Locate the cell with the specified text and output its [x, y] center coordinate. 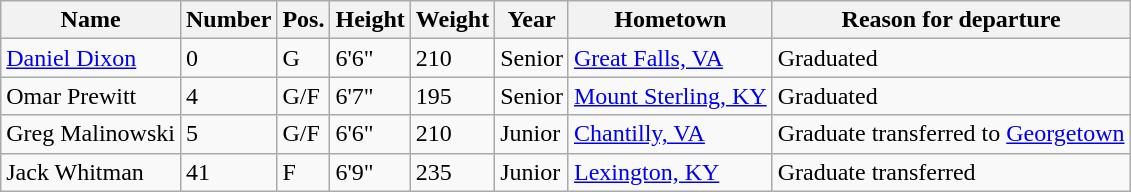
0 [228, 58]
Name [91, 20]
Jack Whitman [91, 172]
G [304, 58]
Number [228, 20]
Reason for departure [951, 20]
Graduate transferred to Georgetown [951, 134]
Lexington, KY [670, 172]
4 [228, 96]
235 [452, 172]
Weight [452, 20]
Graduate transferred [951, 172]
Greg Malinowski [91, 134]
195 [452, 96]
6'9" [370, 172]
Omar Prewitt [91, 96]
Pos. [304, 20]
6'7" [370, 96]
Year [532, 20]
Great Falls, VA [670, 58]
F [304, 172]
Mount Sterling, KY [670, 96]
Hometown [670, 20]
Height [370, 20]
Daniel Dixon [91, 58]
Chantilly, VA [670, 134]
5 [228, 134]
41 [228, 172]
